Capture the cell that displays the provided text and extract its [X, Y] central coordinate. 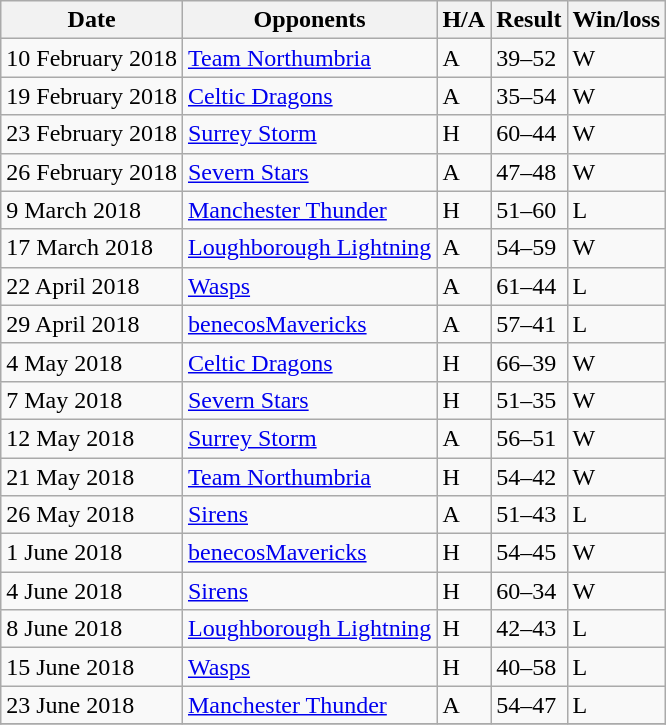
47–48 [529, 172]
22 April 2018 [92, 286]
26 February 2018 [92, 172]
17 March 2018 [92, 248]
51–35 [529, 400]
54–59 [529, 248]
56–51 [529, 438]
Win/loss [616, 20]
10 February 2018 [92, 58]
9 March 2018 [92, 210]
39–52 [529, 58]
60–44 [529, 134]
40–58 [529, 667]
7 May 2018 [92, 400]
Opponents [309, 20]
Result [529, 20]
1 June 2018 [92, 553]
19 February 2018 [92, 96]
60–34 [529, 591]
23 June 2018 [92, 705]
61–44 [529, 286]
66–39 [529, 362]
51–60 [529, 210]
12 May 2018 [92, 438]
21 May 2018 [92, 477]
54–45 [529, 553]
54–42 [529, 477]
54–47 [529, 705]
42–43 [529, 629]
23 February 2018 [92, 134]
29 April 2018 [92, 324]
4 June 2018 [92, 591]
26 May 2018 [92, 515]
H/A [464, 20]
15 June 2018 [92, 667]
35–54 [529, 96]
57–41 [529, 324]
51–43 [529, 515]
Date [92, 20]
4 May 2018 [92, 362]
8 June 2018 [92, 629]
